Return the [X, Y] coordinate for the center point of the cell that contains the specified text.  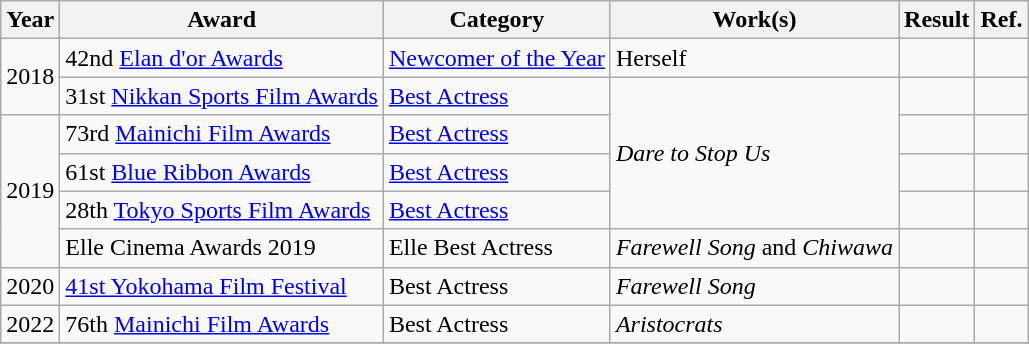
Herself [754, 58]
Ref. [1002, 20]
Farewell Song [754, 286]
2019 [30, 191]
Result [937, 20]
73rd Mainichi Film Awards [222, 134]
Elle Best Actress [496, 248]
28th Tokyo Sports Film Awards [222, 210]
Elle Cinema Awards 2019 [222, 248]
2020 [30, 286]
Newcomer of the Year [496, 58]
Dare to Stop Us [754, 153]
41st Yokohama Film Festival [222, 286]
76th Mainichi Film Awards [222, 324]
42nd Elan d'or Awards [222, 58]
31st Nikkan Sports Film Awards [222, 96]
Year [30, 20]
61st Blue Ribbon Awards [222, 172]
Aristocrats [754, 324]
2022 [30, 324]
Work(s) [754, 20]
Award [222, 20]
Farewell Song and Chiwawa [754, 248]
2018 [30, 77]
Category [496, 20]
